Identify which cell holds the provided text, then report its (x, y) central coordinate. 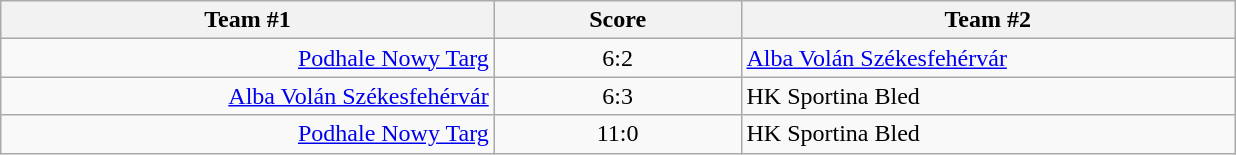
Team #1 (248, 20)
6:2 (618, 58)
6:3 (618, 96)
11:0 (618, 134)
Score (618, 20)
Team #2 (988, 20)
